Detect which cell encompasses the target text, then output its (x, y) center coordinate. 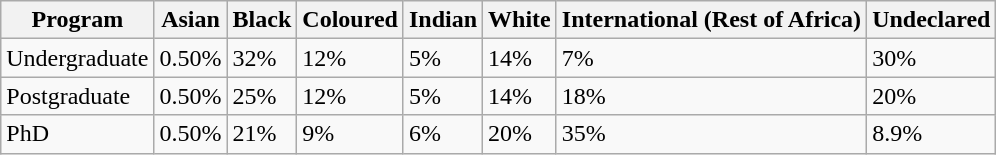
8.9% (932, 134)
6% (442, 134)
Postgraduate (78, 96)
32% (262, 58)
35% (711, 134)
21% (262, 134)
Program (78, 20)
7% (711, 58)
Undergraduate (78, 58)
PhD (78, 134)
30% (932, 58)
Black (262, 20)
Asian (190, 20)
Coloured (350, 20)
International (Rest of Africa) (711, 20)
18% (711, 96)
Undeclared (932, 20)
25% (262, 96)
9% (350, 134)
White (520, 20)
Indian (442, 20)
